Find where the given text appears and provide that cell's center as [X, Y] coordinate. 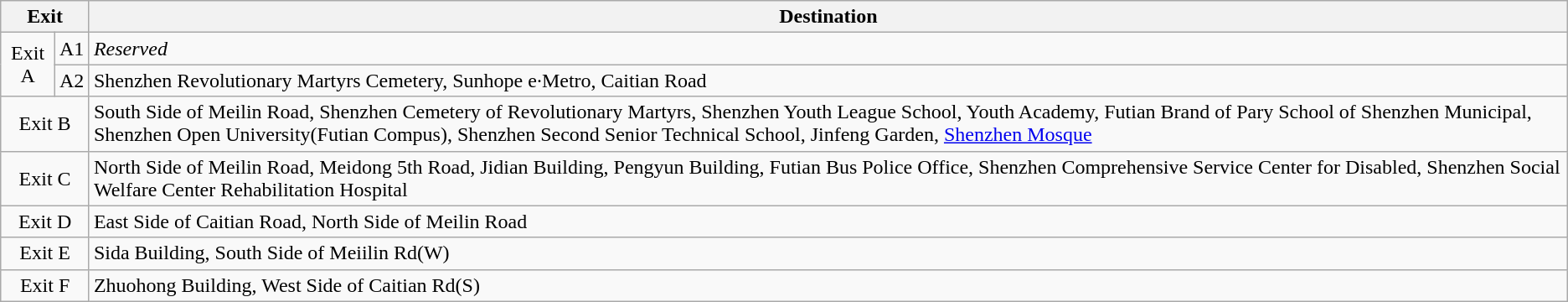
Reserved [828, 49]
Sida Building, South Side of Meiilin Rd(W) [828, 253]
Exit C [45, 178]
Exit E [45, 253]
Shenzhen Revolutionary Martyrs Cemetery, Sunhope e·Metro, Caitian Road [828, 81]
Exit F [45, 285]
A1 [72, 49]
Exit B [45, 124]
Zhuohong Building, West Side of Caitian Rd(S) [828, 285]
Exit [45, 17]
East Side of Caitian Road, North Side of Meilin Road [828, 221]
Exit A [28, 65]
Exit D [45, 221]
Destination [828, 17]
A2 [72, 81]
